Identify which cell holds the provided text, then report its (x, y) central coordinate. 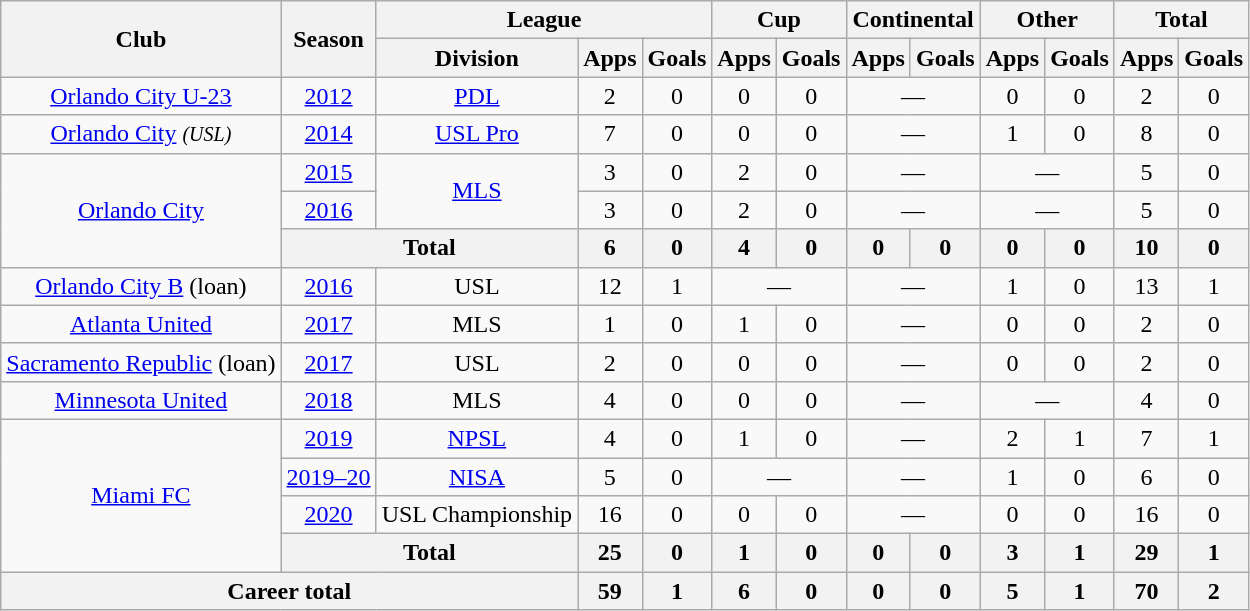
NPSL (477, 438)
2014 (328, 134)
25 (610, 553)
Season (328, 39)
Atlanta United (141, 324)
USL Championship (477, 515)
2020 (328, 515)
2015 (328, 172)
Orlando City (141, 210)
29 (1146, 553)
Orlando City B (loan) (141, 286)
NISA (477, 477)
Other (1047, 20)
10 (1146, 248)
Continental (913, 20)
Minnesota United (141, 400)
2012 (328, 96)
59 (610, 591)
Division (477, 58)
8 (1146, 134)
2019–20 (328, 477)
Club (141, 39)
Orlando City U-23 (141, 96)
USL Pro (477, 134)
13 (1146, 286)
70 (1146, 591)
Orlando City (USL) (141, 134)
PDL (477, 96)
2019 (328, 438)
12 (610, 286)
Miami FC (141, 495)
2018 (328, 400)
Sacramento Republic (loan) (141, 362)
League (544, 20)
Career total (290, 591)
Cup (779, 20)
